Find where the given text appears and provide that cell's center as [X, Y] coordinate. 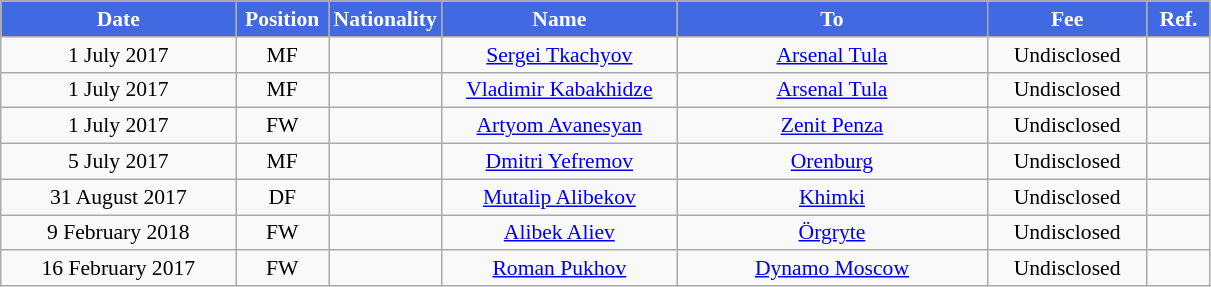
16 February 2017 [118, 269]
Sergei Tkachyov [560, 55]
Mutalip Alibekov [560, 197]
Örgryte [832, 233]
Roman Pukhov [560, 269]
Name [560, 19]
5 July 2017 [118, 162]
Fee [1067, 19]
DF [282, 197]
Dmitri Yefremov [560, 162]
Zenit Penza [832, 126]
Position [282, 19]
31 August 2017 [118, 197]
9 February 2018 [118, 233]
Dynamo Moscow [832, 269]
Date [118, 19]
Khimki [832, 197]
To [832, 19]
Vladimir Kabakhidze [560, 90]
Nationality [384, 19]
Ref. [1178, 19]
Orenburg [832, 162]
Alibek Aliev [560, 233]
Artyom Avanesyan [560, 126]
